From the cell containing the given text, extract its center point as [X, Y] coordinate. 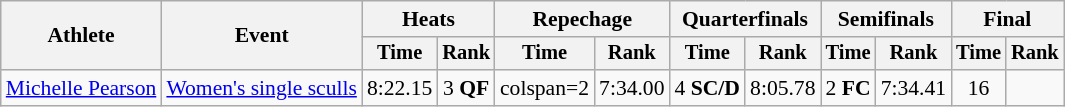
8:05.78 [782, 88]
Repechage [582, 19]
Heats [428, 19]
Final [1007, 19]
Semifinals [886, 19]
3 QF [466, 88]
Women's single sculls [262, 88]
2 FC [848, 88]
7:34.00 [632, 88]
4 SC/D [708, 88]
16 [978, 88]
colspan=2 [544, 88]
Michelle Pearson [82, 88]
8:22.15 [400, 88]
Event [262, 36]
7:34.41 [914, 88]
Athlete [82, 36]
Quarterfinals [746, 19]
